Locate the cell with the specified text and output its [X, Y] center coordinate. 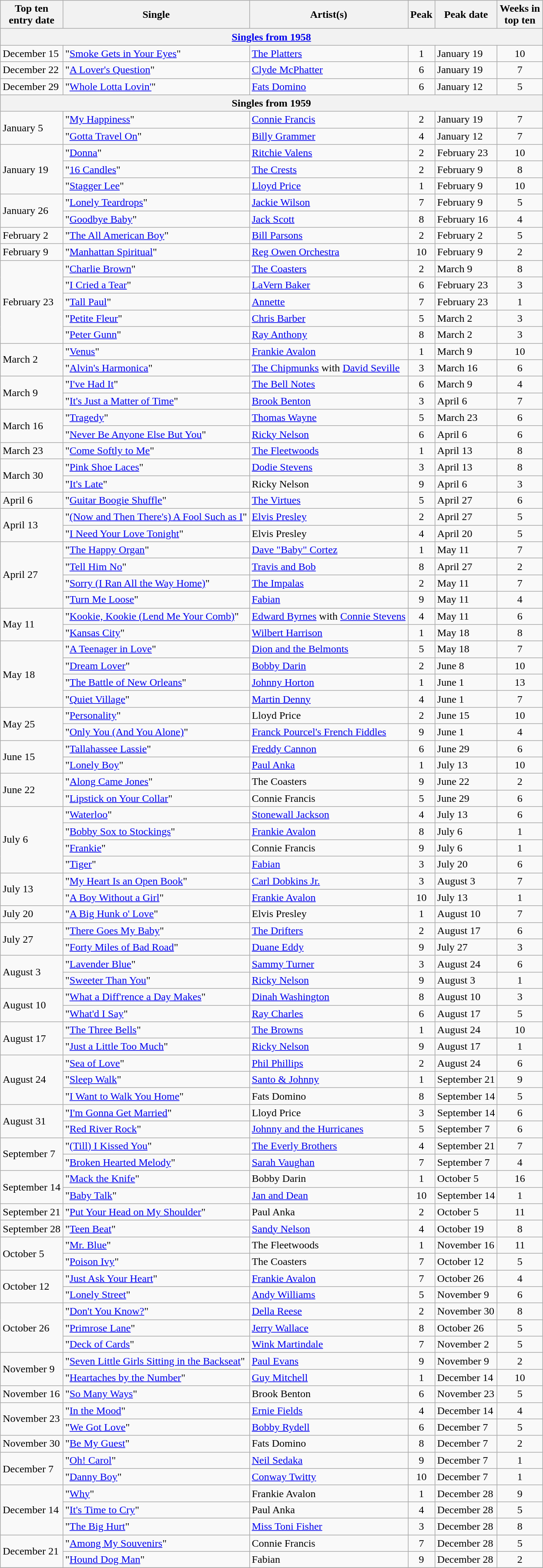
"Bobby Sox to Stockings" [156, 831]
"A Big Hunk o' Love" [156, 914]
Dodie Stevens [328, 467]
Ernie Fields [328, 1411]
"Tall Paul" [156, 302]
May 25 [32, 724]
Wink Martindale [328, 1344]
February 16 [466, 219]
"I've Had It" [156, 384]
LaVern Baker [328, 285]
Edward Byrnes with Connie Stevens [328, 616]
"I'm Gonna Get Married" [156, 1113]
March 30 [32, 475]
The Everly Brothers [328, 1146]
"Petite Fleur" [156, 318]
"Primrose Lane" [156, 1328]
"It's Time to Cry" [156, 1510]
Johnny Horton [328, 682]
"Mack the Knife" [156, 1179]
Travis and Bob [328, 567]
"The Three Bells" [156, 1030]
"Just a Little Too Much" [156, 1047]
"Smoke Gets in Your Eyes" [156, 53]
"Goodbye Baby" [156, 219]
Ray Charles [328, 1014]
"The Big Hurt" [156, 1526]
Conway Twitty [328, 1477]
"Poison Ivy" [156, 1261]
"Tragedy" [156, 417]
"Tiger" [156, 864]
"Charlie Brown" [156, 269]
June 8 [466, 666]
"Put Your Head on My Shoulder" [156, 1212]
16 [520, 1179]
"I Cried a Tear" [156, 285]
Singles from 1959 [271, 103]
Wilbert Harrison [328, 633]
"Tell Him No" [156, 567]
Freddy Cannon [328, 748]
Ray Anthony [328, 335]
"Kansas City" [156, 633]
Weeks intop ten [520, 15]
Johnny and the Hurricanes [328, 1129]
Peak date [466, 15]
"The Happy Organ" [156, 550]
August 31 [32, 1121]
Chris Barber [328, 318]
Ritchie Valens [328, 153]
"Whole Lotta Lovin'" [156, 87]
April 20 [466, 534]
Sarah Vaughan [328, 1162]
Singles from 1958 [271, 37]
January 5 [32, 128]
"Sweeter Than You" [156, 980]
September 28 [32, 1228]
13 [520, 682]
December 22 [32, 70]
The Drifters [328, 931]
Della Reese [328, 1311]
"Alvin's Harmonica" [156, 368]
Clyde McPhatter [328, 70]
"My Heart Is an Open Book" [156, 881]
"It's Late" [156, 484]
December 21 [32, 1551]
Paul Evans [328, 1361]
Stonewall Jackson [328, 815]
"There Goes My Baby" [156, 931]
The Virtues [328, 500]
"Mr. Blue" [156, 1245]
"Kookie, Kookie (Lend Me Your Comb)" [156, 616]
"Quiet Village" [156, 699]
"Guitar Boogie Shuffle" [156, 500]
"A Lover's Question" [156, 70]
Carl Dobkins Jr. [328, 881]
"Deck of Cards" [156, 1344]
"Personality" [156, 715]
November 2 [466, 1344]
The Browns [328, 1030]
"The Battle of New Orleans" [156, 682]
"I Want to Walk You Home" [156, 1096]
"What a Diff'rence a Day Makes" [156, 997]
The Bell Notes [328, 384]
Billy Grammer [328, 136]
"Sorry (I Ran All the Way Home)" [156, 583]
"Why" [156, 1493]
"Along Came Jones" [156, 782]
"Pink Shoe Laces" [156, 467]
"Just Ask Your Heart" [156, 1278]
"Lipstick on Your Collar" [156, 798]
"My Happiness" [156, 120]
Jerry Wallace [328, 1328]
"Heartaches by the Number" [156, 1378]
Sammy Turner [328, 964]
"It's Just a Matter of Time" [156, 401]
The Chipmunks with David Seville [328, 368]
"Donna" [156, 153]
Phil Phillips [328, 1063]
"Don't You Know?" [156, 1311]
October 19 [466, 1228]
"(Now and Then There's) A Fool Such as I" [156, 517]
Annette [328, 302]
Jackie Wilson [328, 202]
Martin Denny [328, 699]
The Crests [328, 169]
"Oh! Carol" [156, 1460]
The Platters [328, 53]
"Come Softly to Me" [156, 450]
"A Teenager in Love" [156, 649]
"Stagger Lee" [156, 186]
Dinah Washington [328, 997]
Peak [422, 15]
Jan and Dean [328, 1195]
Franck Pourcel's French Fiddles [328, 732]
Jack Scott [328, 219]
Reg Owen Orchestra [328, 252]
"Lavender Blue" [156, 964]
"Broken Hearted Melody" [156, 1162]
"16 Candles" [156, 169]
"Danny Boy" [156, 1477]
Top tenentry date [32, 15]
"A Boy Without a Girl" [156, 897]
"Turn Me Loose" [156, 600]
"The All American Boy" [156, 236]
Thomas Wayne [328, 417]
"Seven Little Girls Sitting in the Backseat" [156, 1361]
December 29 [32, 87]
December 15 [32, 53]
Dion and the Belmonts [328, 649]
"(Till) I Kissed You" [156, 1146]
Miss Toni Fisher [328, 1526]
Andy Williams [328, 1295]
Guy Mitchell [328, 1378]
"Among My Souvenirs" [156, 1543]
"Lonely Street" [156, 1295]
"Peter Gunn" [156, 335]
"So Many Ways" [156, 1394]
Santo & Johnny [328, 1080]
"Sea of Love" [156, 1063]
Neil Sedaka [328, 1460]
"I Need Your Love Tonight" [156, 534]
"Be My Guest" [156, 1444]
"Never Be Anyone Else But You" [156, 434]
Dave "Baby" Cortez [328, 550]
Single [156, 15]
Bill Parsons [328, 236]
"Tallahassee Lassie" [156, 748]
"We Got Love" [156, 1427]
"In the Mood" [156, 1411]
"Red River Rock" [156, 1129]
"Venus" [156, 351]
"Hound Dog Man" [156, 1560]
"What'd I Say" [156, 1014]
"Gotta Travel On" [156, 136]
Sandy Nelson [328, 1228]
"Lonely Teardrops" [156, 202]
January 26 [32, 210]
"Forty Miles of Bad Road" [156, 947]
Duane Eddy [328, 947]
"Sleep Walk" [156, 1080]
Artist(s) [328, 15]
The Impalas [328, 583]
"Manhattan Spiritual" [156, 252]
"Waterloo" [156, 815]
"Teen Beat" [156, 1228]
"Lonely Boy" [156, 765]
"Frankie" [156, 848]
"Baby Talk" [156, 1195]
"Only You (And You Alone)" [156, 732]
Bobby Rydell [328, 1427]
"Dream Lover" [156, 666]
